Identify which cell holds the provided text, then report its [x, y] central coordinate. 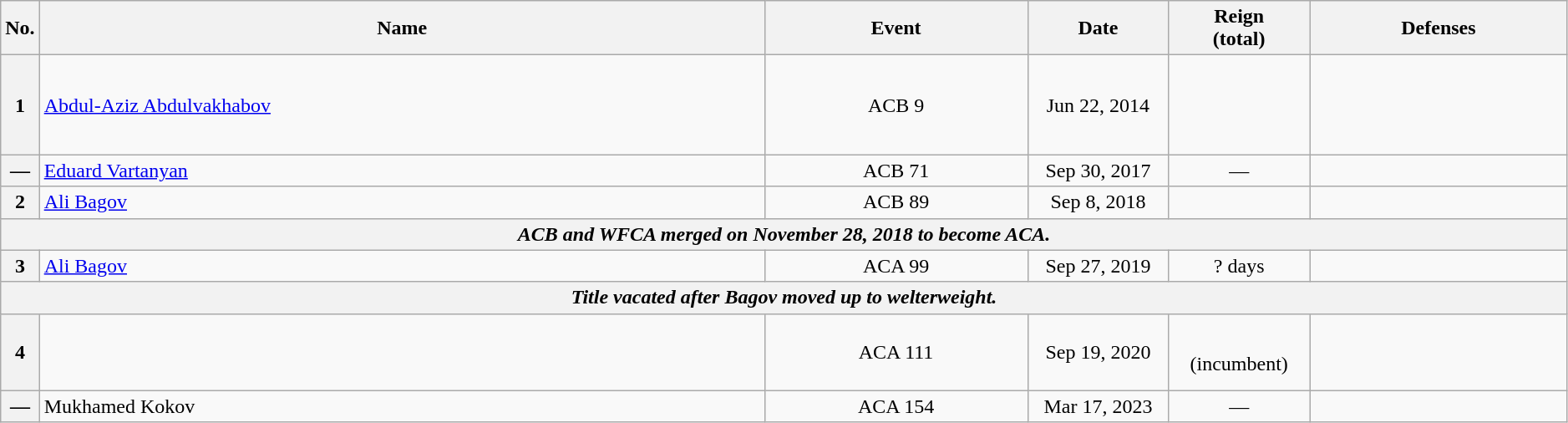
Date [1098, 28]
Name [402, 28]
Title vacated after Bagov moved up to welterweight. [784, 298]
ACA 154 [896, 406]
Mukhamed Kokov [402, 406]
4 [20, 352]
Sep 30, 2017 [1098, 171]
No. [20, 28]
? days [1240, 266]
(incumbent) [1240, 352]
ACB and WFCA merged on November 28, 2018 to become ACA. [784, 234]
Defenses [1439, 28]
Eduard Vartanyan [402, 171]
Abdul-Aziz Abdulvakhabov [402, 105]
Reign(total) [1240, 28]
ACA 111 [896, 352]
ACB 89 [896, 202]
ACB 71 [896, 171]
Jun 22, 2014 [1098, 105]
Mar 17, 2023 [1098, 406]
ACB 9 [896, 105]
2 [20, 202]
Sep 19, 2020 [1098, 352]
Event [896, 28]
3 [20, 266]
Sep 27, 2019 [1098, 266]
ACA 99 [896, 266]
1 [20, 105]
Sep 8, 2018 [1098, 202]
